Output the [X, Y] coordinate of the center of the cell containing the given text.  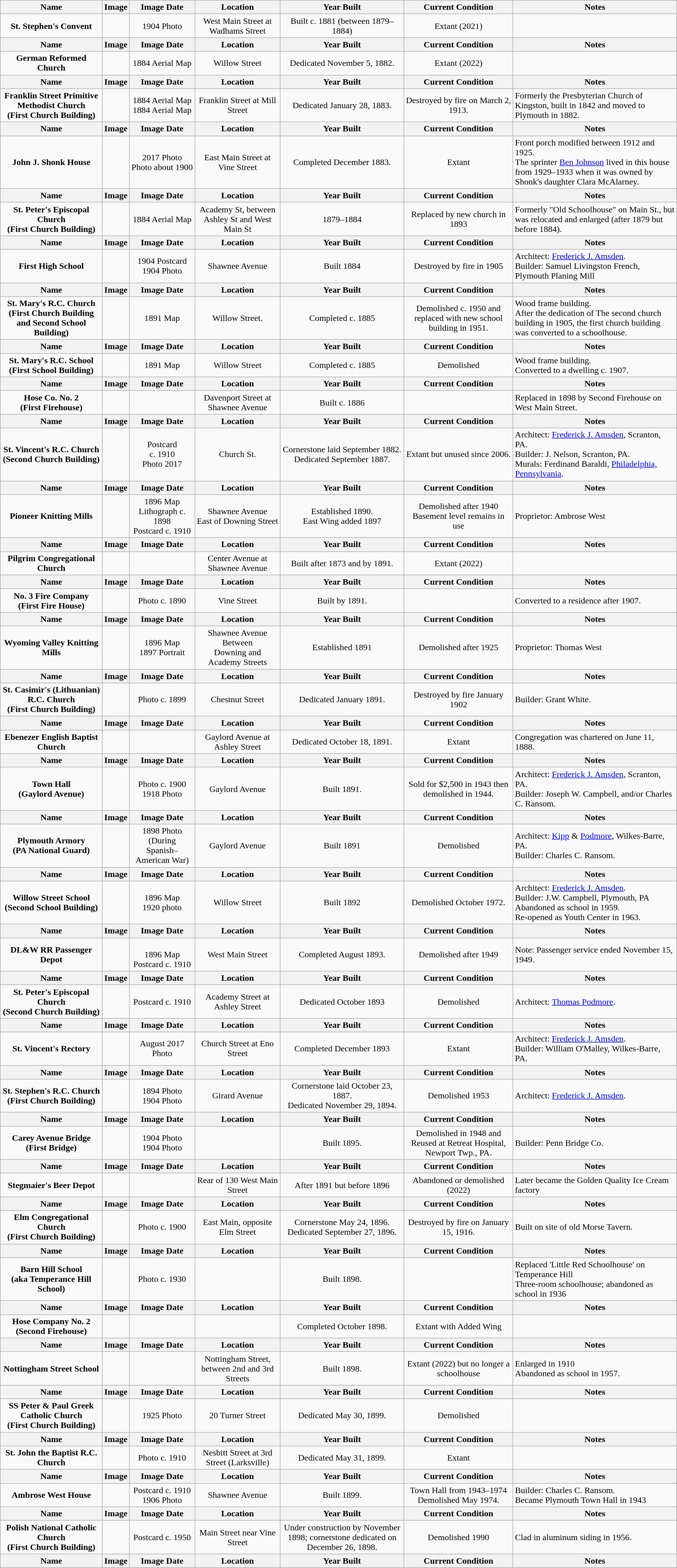
West Main Street at Wadhams Street [238, 26]
Demolished October 1972. [459, 902]
Destroyed by fire on January 15, 1916. [459, 1227]
St. Casimir's (Lithuanian) R.C. Church(First Church Building) [51, 700]
1896 Map1897 Portrait [162, 648]
Center Avenue at Shawnee Avenue [238, 563]
Extant (2021) [459, 26]
Established 1891 [342, 648]
Formerly "Old Schoolhouse" on Main St., but was relocated and enlarged (after 1879 but before 1884). [595, 219]
St. Peter's Episcopal Church(Second Church Building) [51, 1001]
Demolished in 1948 and Reused at Retreat Hospital, Newport Twp., PA. [459, 1143]
Built 1884 [342, 266]
Completed December 1893 [342, 1048]
Abandoned or demolished (2022) [459, 1185]
Architect: Frederick J. Amsden.Builder: William O'Malley, Wilkes-Barre, PA. [595, 1048]
Shawnee Avenue BetweenDowning and Academy Streets [238, 648]
Built 1895. [342, 1143]
Dedicated May 30, 1899. [342, 1415]
Dedicated January 1891. [342, 700]
Completed December 1883. [342, 162]
Photo c. 19001918 Photo [162, 789]
Built by 1891. [342, 601]
Architect: Thomas Podmore. [595, 1001]
Davenport Street at Shawnee Avenue [238, 402]
Demolished 1990 [459, 1537]
Converted to a residence after 1907. [595, 601]
2017 PhotoPhoto about 1900 [162, 162]
Dedicated November 5, 1882. [342, 63]
German Reformed Church [51, 63]
Postcard c. 1950 [162, 1537]
Built c. 1886 [342, 402]
Cornerstone laid September 1882.Dedicated September 1887. [342, 454]
Built after 1873 and by 1891. [342, 563]
Chestnut Street [238, 700]
Plymouth Armory(PA National Guard) [51, 846]
Demolished after 1925 [459, 648]
August 2017 Photo [162, 1048]
Architect: Frederick J. Amsden, Scranton, PA.Builder: Joseph W. Campbell, and/or Charles C. Ransom. [595, 789]
Girard Avenue [238, 1096]
Built 1892 [342, 902]
1898 Photo(During Spanish–American War) [162, 846]
20 Turner Street [238, 1415]
Later became the Golden Quality Ice Cream factory [595, 1185]
Franklin Street Primitive Methodist Church(First Church Building) [51, 105]
Town Hall(Gaylord Avenue) [51, 789]
No. 3 Fire Company(First Fire House) [51, 601]
Architect: Frederick J. Amsden, Scranton, PA.Builder: J. Nelson, Scranton, PA.Murals: Ferdinand Baraldi, Philadelphia, Pennsylvania. [595, 454]
Nottingham Street School [51, 1368]
East Main Street at Vine Street [238, 162]
Wood frame building.After the dedication of The second church building in 1905, the first church building was converted to a schoolhouse. [595, 318]
Postcard c. 19101906 Photo [162, 1495]
1904 Photo1904 Photo [162, 1143]
Builder: Grant White. [595, 700]
Builder: Charles C. Ransom.Became Plymouth Town Hall in 1943 [595, 1495]
Wyoming Valley Knitting Mills [51, 648]
Built c. 1881 (between 1879–1884) [342, 26]
Replaced in 1898 by Second Firehouse on West Main Street. [595, 402]
Photo c. 1910 [162, 1458]
1925 Photo [162, 1415]
Nesbitt Street at 3rd Street (Larksville) [238, 1458]
Postcard c. 1910 [162, 1001]
Clad in aluminum siding in 1956. [595, 1537]
Built 1891. [342, 789]
Stegmaier's Beer Depot [51, 1185]
Destroyed by fire on March 2, 1913. [459, 105]
Cornerstone laid October 23, 1887.Dedicated November 29, 1894. [342, 1096]
St. Mary's R.C. School(First School Building) [51, 365]
Established 1890.East Wing added 1897 [342, 516]
St. Stephen's Convent [51, 26]
Replaced by new church in 1893 [459, 219]
John J. Shonk House [51, 162]
Photo c. 1899 [162, 700]
St. Vincent's Rectory [51, 1048]
Dedicated October 1893 [342, 1001]
Ebenezer English Baptist Church [51, 742]
Willow Street. [238, 318]
1896 MapLithograph c. 1898Postcard c. 1910 [162, 516]
1879–1884 [342, 219]
Dedicated May 31, 1899. [342, 1458]
Built 1891 [342, 846]
Academy St, between Ashley St and West Main St [238, 219]
Nottingham Street, between 2nd and 3rd Streets [238, 1368]
Destroyed by fire in 1905 [459, 266]
Main Street near Vine Street [238, 1537]
1904 Postcard1904 Photo [162, 266]
Vine Street [238, 601]
Elm Congregational Church(First Church Building) [51, 1227]
Shawnee AvenueEast of Downing Street [238, 516]
Sold for $2,500 in 1943 then demolished in 1944. [459, 789]
Extant but unused since 2006. [459, 454]
Polish National Catholic Church(First Church Building) [51, 1537]
1896 Map1920 photo [162, 902]
Postcardc. 1910Photo 2017 [162, 454]
Proprietor: Thomas West [595, 648]
Wood frame building.Converted to a dwelling c. 1907. [595, 365]
Completed August 1893. [342, 954]
Formerly the Presbyterian Church of Kingston, built in 1842 and moved to Plymouth in 1882. [595, 105]
St. Peter's Episcopal Church(First Church Building) [51, 219]
Destroyed by fire January 1902 [459, 700]
St. Stephen's R.C. Church(First Church Building) [51, 1096]
Demolished c. 1950 and replaced with new school building in 1951. [459, 318]
Builder: Penn Bridge Co. [595, 1143]
Pioneer Knitting Mills [51, 516]
West Main Street [238, 954]
Ambrose West House [51, 1495]
Photo c. 1890 [162, 601]
Hose Co. No. 2(First Firehouse) [51, 402]
Photo c. 1930 [162, 1279]
Photo c. 1900 [162, 1227]
Under construction by November 1898; cornerstone dedicated on December 26, 1898. [342, 1537]
SS Peter & Paul Greek Catholic Church(First Church Building) [51, 1415]
1904 Photo [162, 26]
Church St. [238, 454]
Demolished after 1940Basement level remains in use [459, 516]
Gaylord Avenue at Ashley Street [238, 742]
Barn Hill School(aka Temperance Hill School) [51, 1279]
Cornerstone May 24, 1896.Dedicated September 27, 1896. [342, 1227]
Architect: Kipp & Podmore, Wilkes-Barre, PA.Builder: Charles C. Ransom. [595, 846]
St. Vincent's R.C. Church(Second Church Building) [51, 454]
Hose Company No. 2(Second Firehouse) [51, 1326]
Note: Passenger service ended November 15, 1949. [595, 954]
Church Street at Eno Street [238, 1048]
Demolished after 1949 [459, 954]
Willow Street School(Second School Building) [51, 902]
DL&W RR Passenger Depot [51, 954]
Replaced 'Little Red Schoolhouse' on Temperance HillThree-room schoolhouse; abandoned as school in 1936 [595, 1279]
Architect: Frederick J. Amsden.Builder: Samuel Livingston French, Plymouth Planing Mill [595, 266]
Demolished 1953 [459, 1096]
Architect: Frederick J. Amsden.Builder: J.W. Campbell, Plymouth, PAAbandoned as school in 1959.Re-opened as Youth Center in 1963. [595, 902]
Enlarged in 1910Abandoned as school in 1957. [595, 1368]
Dedicated October 18, 1891. [342, 742]
East Main, opposite Elm Street [238, 1227]
Built 1899. [342, 1495]
Town Hall from 1943–1974Demolished May 1974. [459, 1495]
St. Mary's R.C. Church(First Church Building and Second School Building) [51, 318]
1884 Aerial Map1884 Aerial Map [162, 105]
1896 MapPostcard c. 1910 [162, 954]
Extant with Added Wing [459, 1326]
Pilgrim Congregational Church [51, 563]
Proprietor: Ambrose West [595, 516]
St. John the Baptist R.C. Church [51, 1458]
Built on site of old Morse Tavern. [595, 1227]
Franklin Street at Mill Street [238, 105]
Architect: Frederick J. Amsden. [595, 1096]
Extant (2022) but no longer a schoolhouse [459, 1368]
1894 Photo1904 Photo [162, 1096]
Dedicated January 28, 1883. [342, 105]
Carey Avenue Bridge(First Bridge) [51, 1143]
After 1891 but before 1896 [342, 1185]
Congregation was chartered on June 11, 1888. [595, 742]
Rear of 130 West Main Street [238, 1185]
Completed October 1898. [342, 1326]
First High School [51, 266]
Academy Street at Ashley Street [238, 1001]
